Provide the (X, Y) coordinate of the cell's center where the given text is located.  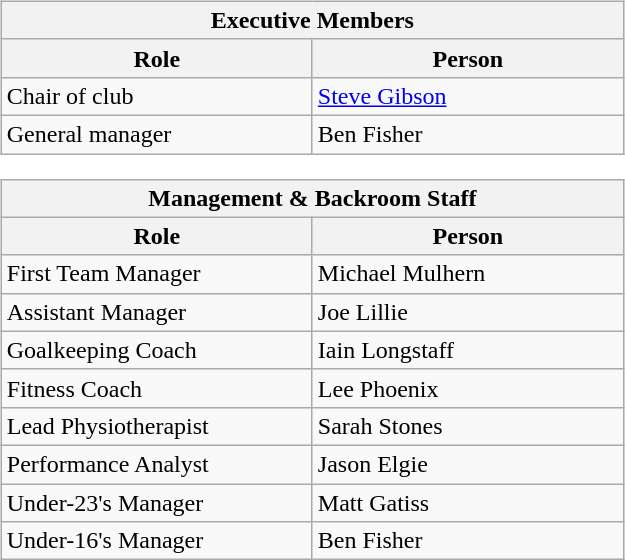
Lead Physiotherapist (156, 426)
First Team Manager (156, 274)
Steve Gibson (468, 96)
Michael Mulhern (468, 274)
Jason Elgie (468, 464)
Sarah Stones (468, 426)
Under-16's Manager (156, 541)
Chair of club (156, 96)
Assistant Manager (156, 312)
Goalkeeping Coach (156, 350)
Fitness Coach (156, 388)
Matt Gatiss (468, 503)
Performance Analyst (156, 464)
Management & Backroom Staff (312, 198)
Iain Longstaff (468, 350)
General manager (156, 134)
Executive Members (312, 20)
Lee Phoenix (468, 388)
Joe Lillie (468, 312)
Under-23's Manager (156, 503)
